Locate the cell with the specified text and output its (x, y) center coordinate. 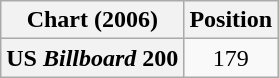
Chart (2006) (92, 20)
Position (231, 20)
179 (231, 58)
US Billboard 200 (92, 58)
